From the cell containing the given text, extract its center point as (X, Y) coordinate. 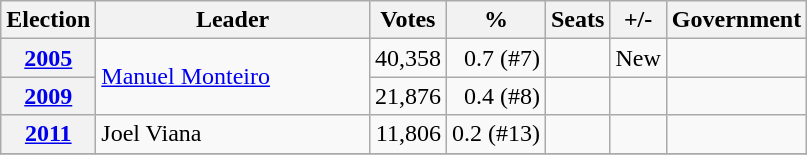
Seats (577, 20)
+/- (638, 20)
0.2 (#13) (496, 134)
Votes (408, 20)
2009 (48, 96)
0.4 (#8) (496, 96)
0.7 (#7) (496, 58)
2011 (48, 134)
Leader (233, 20)
% (496, 20)
New (638, 58)
11,806 (408, 134)
21,876 (408, 96)
2005 (48, 58)
Manuel Monteiro (233, 77)
Election (48, 20)
Government (736, 20)
Joel Viana (233, 134)
40,358 (408, 58)
